Output the (X, Y) coordinate of the center of the cell containing the given text.  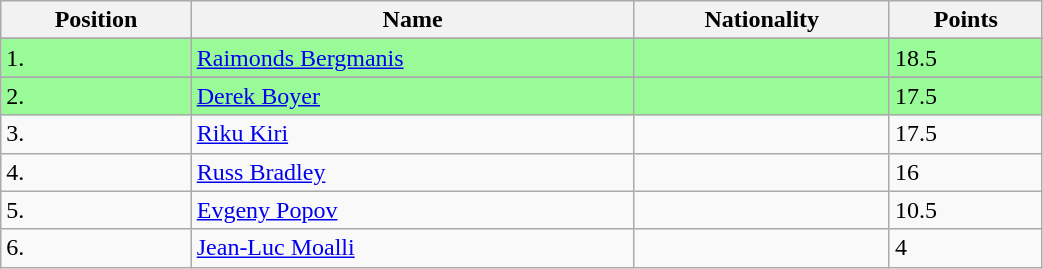
Derek Boyer (412, 96)
16 (966, 172)
Russ Bradley (412, 172)
Nationality (762, 20)
Jean-Luc Moalli (412, 248)
10.5 (966, 210)
Name (412, 20)
4 (966, 248)
18.5 (966, 58)
5. (96, 210)
2. (96, 96)
Points (966, 20)
Raimonds Bergmanis (412, 58)
1. (96, 58)
Position (96, 20)
6. (96, 248)
Evgeny Popov (412, 210)
4. (96, 172)
3. (96, 134)
Riku Kiri (412, 134)
